Output the (X, Y) coordinate of the center of the cell containing the given text.  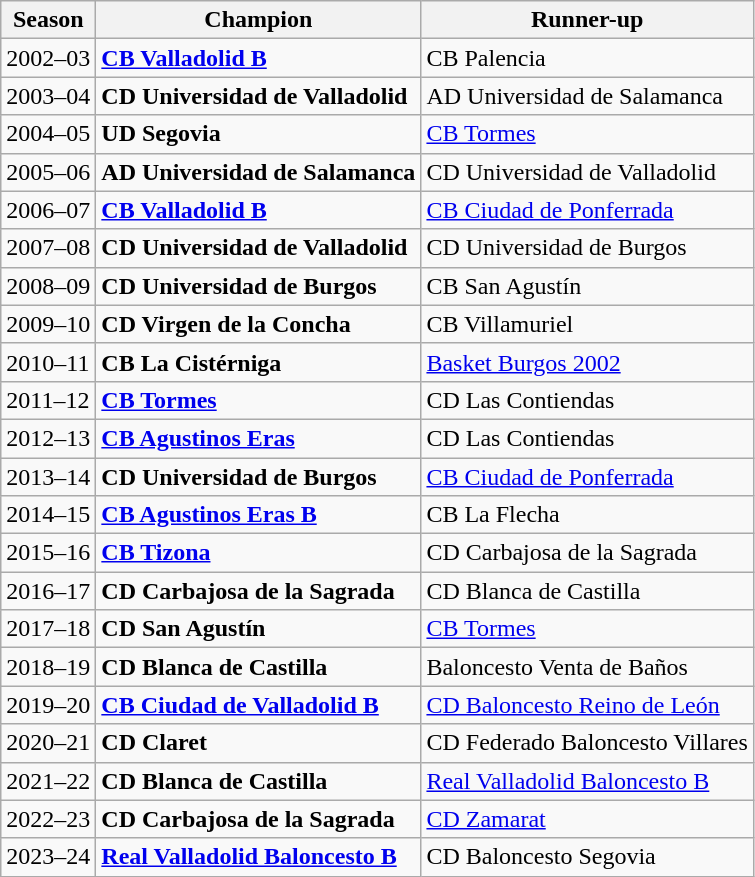
Baloncesto Venta de Baños (587, 667)
2021–22 (48, 781)
CB San Agustín (587, 286)
2022–23 (48, 819)
2015–16 (48, 553)
2018–19 (48, 667)
2007–08 (48, 248)
2002–03 (48, 58)
UD Segovia (258, 134)
CD Baloncesto Segovia (587, 857)
CD Zamarat (587, 819)
Runner-up (587, 20)
2011–12 (48, 400)
CB Palencia (587, 58)
2013–14 (48, 477)
2017–18 (48, 629)
2014–15 (48, 515)
2010–11 (48, 362)
2023–24 (48, 857)
2016–17 (48, 591)
2003–04 (48, 96)
Season (48, 20)
CB La Flecha (587, 515)
CB Agustinos Eras (258, 438)
CD Claret (258, 743)
CB Villamuriel (587, 324)
2005–06 (48, 172)
CB Agustinos Eras B (258, 515)
2020–21 (48, 743)
2009–10 (48, 324)
CB Ciudad de Valladolid B (258, 705)
2012–13 (48, 438)
CB La Cistérniga (258, 362)
CB Tizona (258, 553)
CD Baloncesto Reino de León (587, 705)
Basket Burgos 2002 (587, 362)
2004–05 (48, 134)
CD San Agustín (258, 629)
2008–09 (48, 286)
CD Virgen de la Concha (258, 324)
2006–07 (48, 210)
2019–20 (48, 705)
CD Federado Baloncesto Villares (587, 743)
Champion (258, 20)
